Find where the given text appears and provide that cell's center as (X, Y) coordinate. 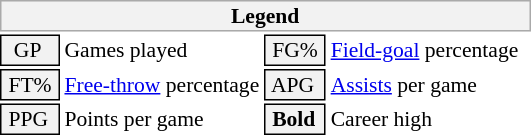
Field-goal percentage (430, 50)
FG% (295, 50)
Free-throw percentage (162, 85)
Assists per game (430, 85)
Legend (265, 16)
Games played (162, 50)
FT% (30, 85)
GP (30, 50)
APG (295, 85)
